Identify which cell holds the provided text, then report its [X, Y] central coordinate. 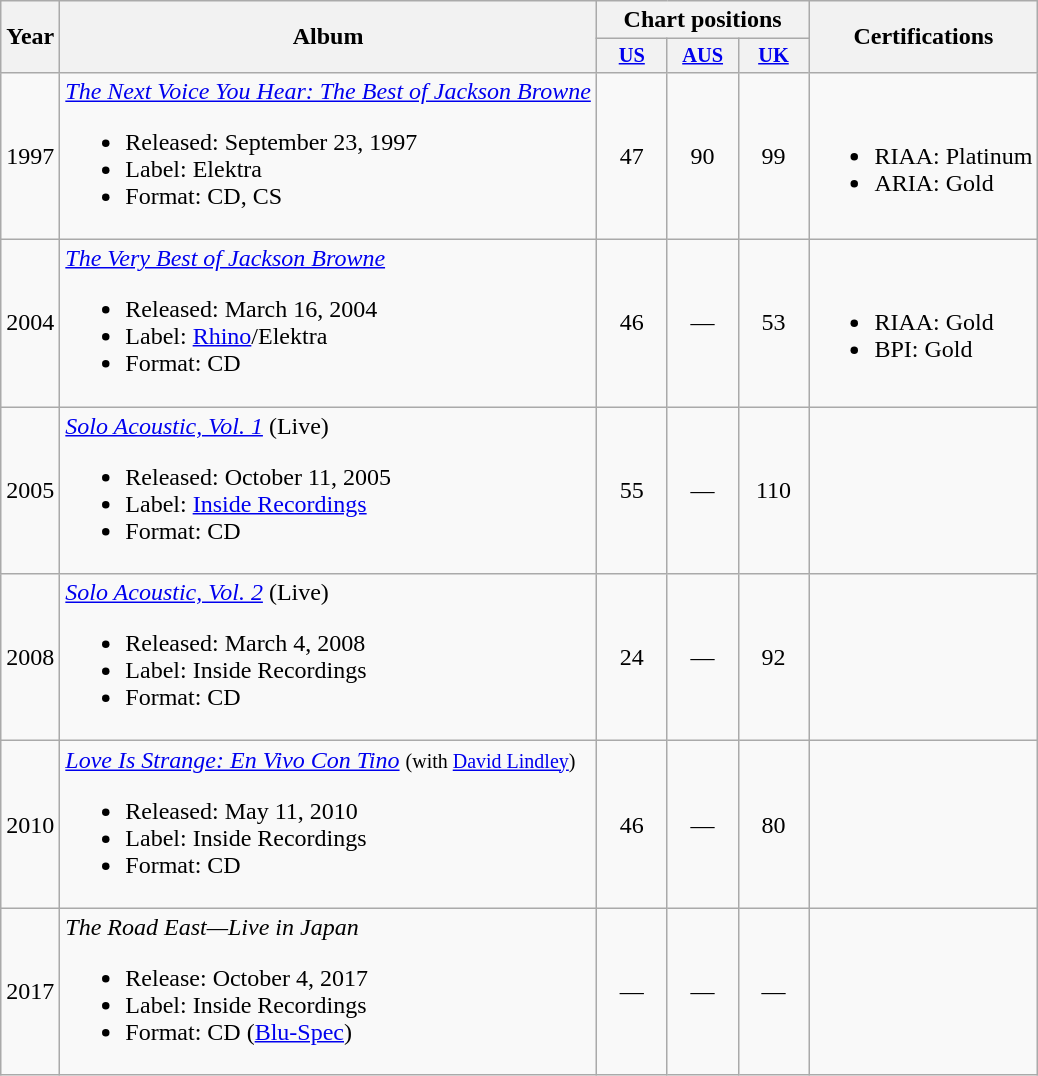
2004 [30, 324]
UK [774, 56]
The Road East—Live in JapanRelease: October 4, 2017Label: Inside RecordingsFormat: CD (Blu-Spec) [328, 992]
The Very Best of Jackson BrowneReleased: March 16, 2004Label: Rhino/ElektraFormat: CD [328, 324]
The Next Voice You Hear: The Best of Jackson BrowneReleased: September 23, 1997Label: ElektraFormat: CD, CS [328, 156]
47 [632, 156]
RIAA: PlatinumARIA: Gold [924, 156]
Chart positions [702, 20]
Love Is Strange: En Vivo Con Tino (with David Lindley)Released: May 11, 2010Label: Inside RecordingsFormat: CD [328, 824]
Solo Acoustic, Vol. 2 (Live)Released: March 4, 2008Label: Inside RecordingsFormat: CD [328, 658]
US [632, 56]
Year [30, 37]
Album [328, 37]
92 [774, 658]
Solo Acoustic, Vol. 1 (Live)Released: October 11, 2005Label: Inside RecordingsFormat: CD [328, 490]
Certifications [924, 37]
53 [774, 324]
80 [774, 824]
99 [774, 156]
2005 [30, 490]
2010 [30, 824]
AUS [702, 56]
RIAA: GoldBPI: Gold [924, 324]
90 [702, 156]
24 [632, 658]
2017 [30, 992]
55 [632, 490]
2008 [30, 658]
110 [774, 490]
1997 [30, 156]
